Pinpoint the cell where the given text exists, returning its (x, y) midpoint coordinate. 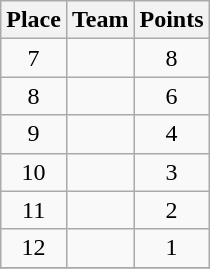
3 (172, 172)
Team (100, 20)
6 (172, 96)
4 (172, 134)
1 (172, 248)
2 (172, 210)
7 (34, 58)
Place (34, 20)
Points (172, 20)
12 (34, 248)
11 (34, 210)
10 (34, 172)
9 (34, 134)
